Return [X, Y] of the center of cell containing provided text 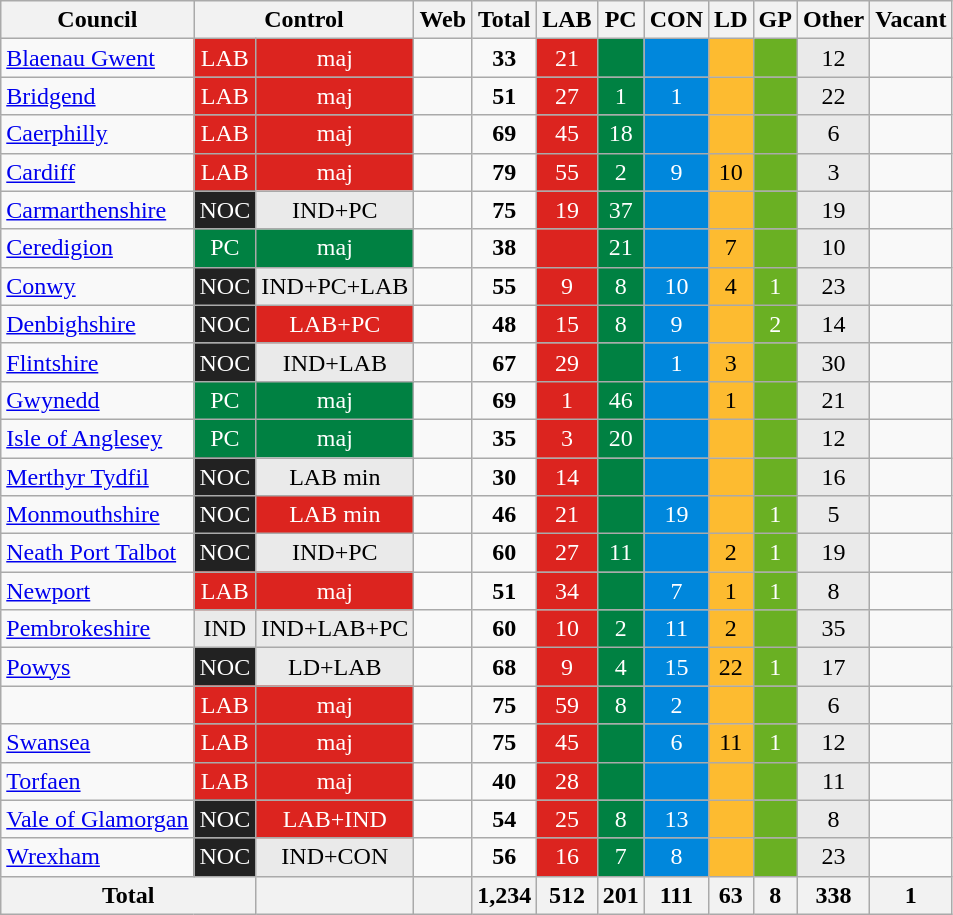
37 [620, 210]
34 [567, 591]
Swansea [98, 743]
Conwy [98, 286]
Web [443, 20]
20 [620, 438]
63 [731, 895]
Vale of Glamorgan [98, 819]
Bridgend [98, 96]
17 [833, 667]
Cardiff [98, 172]
Denbighshire [98, 324]
IND [225, 629]
Carmarthenshire [98, 210]
Flintshire [98, 362]
29 [567, 362]
Monmouthshire [98, 515]
IND+LAB+PC [335, 629]
Powys [98, 667]
LD+LAB [335, 667]
5 [833, 515]
54 [504, 819]
79 [504, 172]
Control [304, 20]
18 [620, 134]
Vacant [911, 20]
LAB+PC [335, 324]
68 [504, 667]
CON [676, 20]
38 [504, 248]
48 [504, 324]
Torfaen [98, 781]
1,234 [504, 895]
33 [504, 58]
56 [504, 857]
IND+PC+LAB [335, 286]
Isle of Anglesey [98, 438]
67 [504, 362]
Council [98, 20]
GP [775, 20]
59 [567, 705]
Pembrokeshire [98, 629]
LAB+IND [335, 819]
Wrexham [98, 857]
201 [620, 895]
Merthyr Tydfil [98, 477]
Caerphilly [98, 134]
Newport [98, 591]
512 [567, 895]
40 [504, 781]
LD [731, 20]
Gwynedd [98, 400]
Blaenau Gwent [98, 58]
25 [567, 819]
IND+LAB [335, 362]
Other [833, 20]
Neath Port Talbot [98, 553]
IND+CON [335, 857]
28 [567, 781]
111 [676, 895]
338 [833, 895]
Ceredigion [98, 248]
13 [676, 819]
